Capture the cell that displays the provided text and extract its (X, Y) central coordinate. 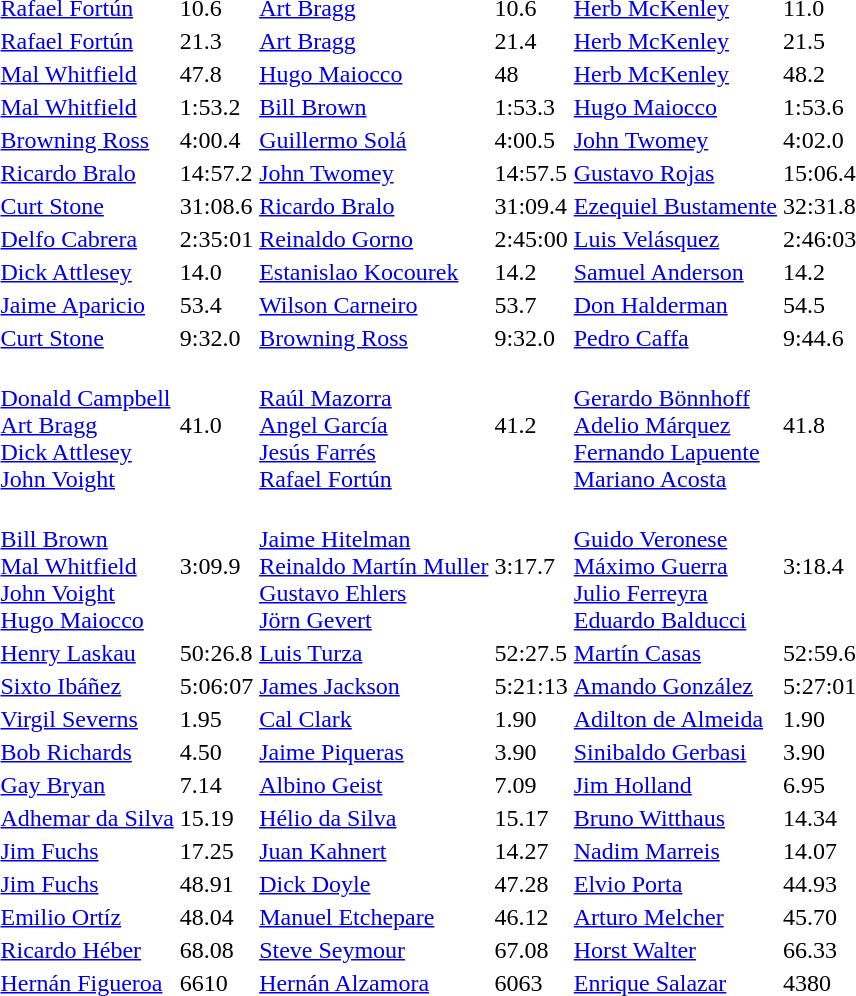
50:26.8 (216, 653)
17.25 (216, 851)
Hélio da Silva (374, 818)
Gerardo BönnhoffAdelio MárquezFernando LapuenteMariano Acosta (675, 425)
41.0 (216, 425)
Jim Holland (675, 785)
Manuel Etchepare (374, 917)
1:53.2 (216, 107)
4:00.5 (531, 140)
1.95 (216, 719)
48.04 (216, 917)
Jaime HitelmanReinaldo Martín MullerGustavo EhlersJörn Gevert (374, 566)
Samuel Anderson (675, 272)
14.0 (216, 272)
4:00.4 (216, 140)
Steve Seymour (374, 950)
Ricardo Bralo (374, 206)
67.08 (531, 950)
47.28 (531, 884)
14:57.2 (216, 173)
Art Bragg (374, 41)
Juan Kahnert (374, 851)
Raúl MazorraAngel GarcíaJesús FarrésRafael Fortún (374, 425)
52:27.5 (531, 653)
Reinaldo Gorno (374, 239)
5:21:13 (531, 686)
Guillermo Solá (374, 140)
Dick Doyle (374, 884)
3:17.7 (531, 566)
Gustavo Rojas (675, 173)
Amando González (675, 686)
Adilton de Almeida (675, 719)
41.2 (531, 425)
Pedro Caffa (675, 338)
Guido VeroneseMáximo GuerraJulio FerreyraEduardo Balducci (675, 566)
14.2 (531, 272)
15.19 (216, 818)
15.17 (531, 818)
3.90 (531, 752)
31:09.4 (531, 206)
53.4 (216, 305)
47.8 (216, 74)
2:35:01 (216, 239)
4.50 (216, 752)
Browning Ross (374, 338)
Sinibaldo Gerbasi (675, 752)
2:45:00 (531, 239)
68.08 (216, 950)
Cal Clark (374, 719)
7.14 (216, 785)
7.09 (531, 785)
14.27 (531, 851)
Luis Velásquez (675, 239)
Ezequiel Bustamente (675, 206)
48.91 (216, 884)
53.7 (531, 305)
48 (531, 74)
21.4 (531, 41)
21.3 (216, 41)
Luis Turza (374, 653)
Jaime Piqueras (374, 752)
46.12 (531, 917)
James Jackson (374, 686)
31:08.6 (216, 206)
Elvio Porta (675, 884)
Arturo Melcher (675, 917)
Martín Casas (675, 653)
14:57.5 (531, 173)
Estanislao Kocourek (374, 272)
Nadim Marreis (675, 851)
3:09.9 (216, 566)
5:06:07 (216, 686)
Albino Geist (374, 785)
1:53.3 (531, 107)
Horst Walter (675, 950)
Bruno Witthaus (675, 818)
Wilson Carneiro (374, 305)
Bill Brown (374, 107)
1.90 (531, 719)
Don Halderman (675, 305)
